Pinpoint the cell where the given text exists, returning its (X, Y) midpoint coordinate. 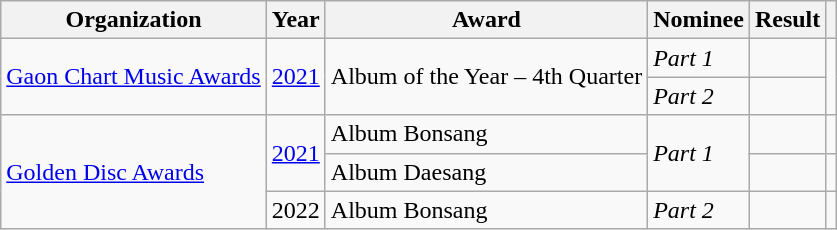
2022 (296, 210)
Organization (134, 20)
Golden Disc Awards (134, 172)
Year (296, 20)
Nominee (699, 20)
Album of the Year – 4th Quarter (486, 77)
Gaon Chart Music Awards (134, 77)
Award (486, 20)
Result (787, 20)
Album Daesang (486, 172)
